Find where the given text appears and provide that cell's center as (X, Y) coordinate. 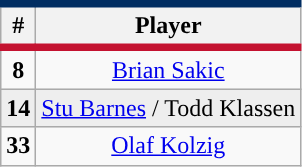
33 (18, 146)
Olaf Kolzig (168, 146)
8 (18, 68)
Player (168, 26)
Brian Sakic (168, 68)
Stu Barnes / Todd Klassen (168, 108)
# (18, 26)
14 (18, 108)
